Pinpoint the cell where the given text exists, returning its [X, Y] midpoint coordinate. 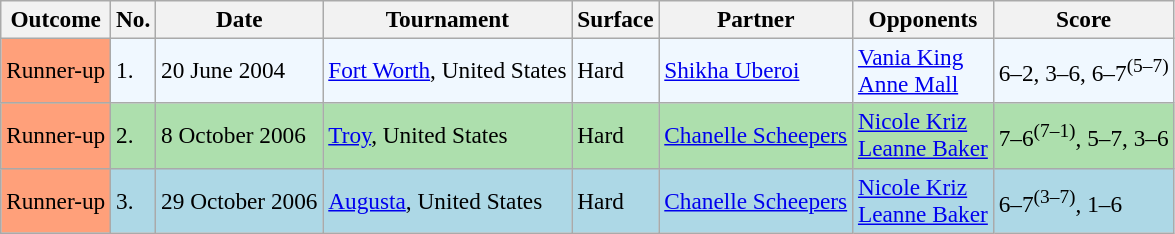
Date [240, 19]
Tournament [448, 19]
No. [134, 19]
6–2, 3–6, 6–7(5–7) [1084, 70]
20 June 2004 [240, 70]
Partner [756, 19]
Fort Worth, United States [448, 70]
Augusta, United States [448, 200]
Shikha Uberoi [756, 70]
3. [134, 200]
8 October 2006 [240, 136]
Outcome [56, 19]
6–7(3–7), 1–6 [1084, 200]
1. [134, 70]
2. [134, 136]
7–6(7–1), 5–7, 3–6 [1084, 136]
Vania King Anne Mall [924, 70]
29 October 2006 [240, 200]
Opponents [924, 19]
Score [1084, 19]
Troy, United States [448, 136]
Surface [616, 19]
